Locate the cell with the specified text and output its [x, y] center coordinate. 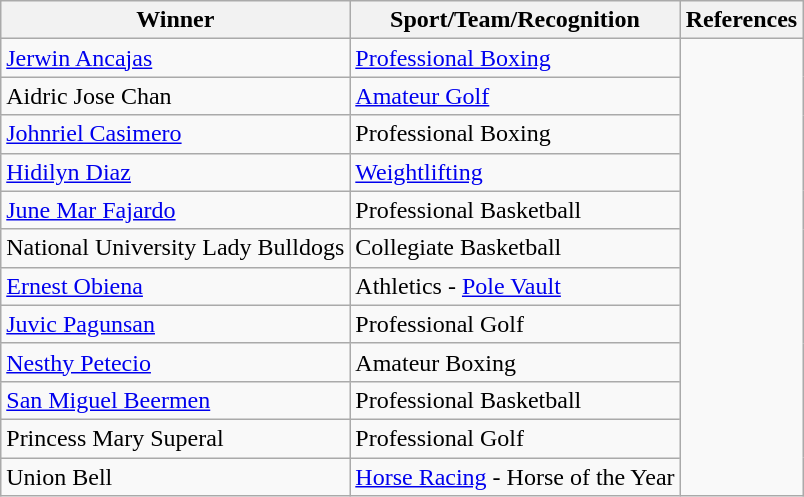
National University Lady Bulldogs [176, 248]
Collegiate Basketball [515, 248]
Jerwin Ancajas [176, 58]
Johnriel Casimero [176, 134]
Aidric Jose Chan [176, 96]
Juvic Pagunsan [176, 324]
Sport/Team/Recognition [515, 20]
June Mar Fajardo [176, 210]
Weightlifting [515, 172]
Amateur Golf [515, 96]
Amateur Boxing [515, 362]
References [742, 20]
Horse Racing - Horse of the Year [515, 477]
Princess Mary Superal [176, 438]
Ernest Obiena [176, 286]
Hidilyn Diaz [176, 172]
Athletics - Pole Vault [515, 286]
Winner [176, 20]
Nesthy Petecio [176, 362]
Union Bell [176, 477]
San Miguel Beermen [176, 400]
